Detect which cell encompasses the target text, then output its [X, Y] center coordinate. 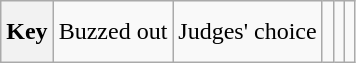
Judges' choice [248, 32]
Key [27, 32]
Buzzed out [113, 32]
